From the cell containing the given text, extract its center point as (x, y) coordinate. 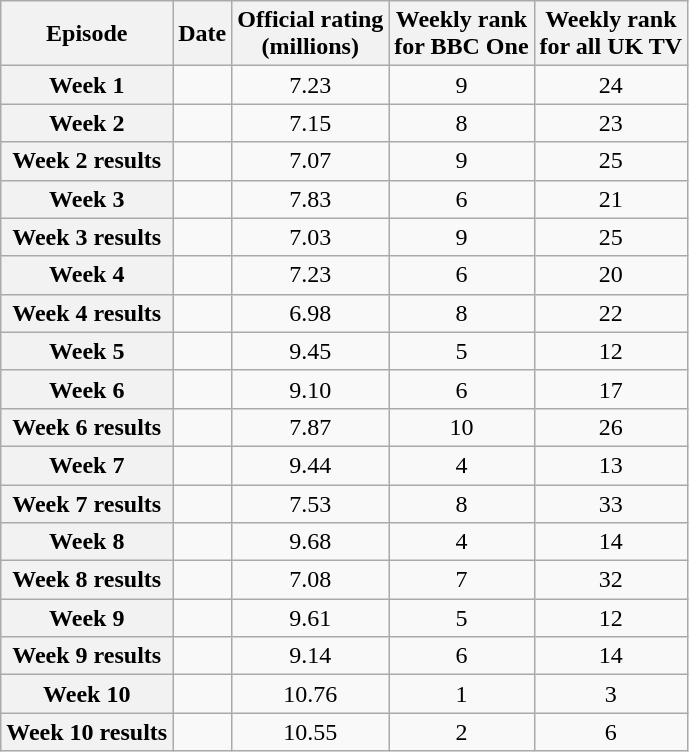
Weekly rankfor BBC One (462, 34)
3 (611, 694)
Week 3 (87, 199)
9.44 (310, 465)
26 (611, 427)
32 (611, 580)
7.07 (310, 161)
Week 10 (87, 694)
Week 2 (87, 123)
Episode (87, 34)
Official rating(millions) (310, 34)
10.55 (310, 732)
21 (611, 199)
7.53 (310, 503)
7.08 (310, 580)
Weekly rankfor all UK TV (611, 34)
9.68 (310, 542)
17 (611, 389)
7.87 (310, 427)
10 (462, 427)
Week 9 (87, 618)
9.45 (310, 351)
Week 7 (87, 465)
Date (202, 34)
Week 4 (87, 275)
7.03 (310, 237)
Week 4 results (87, 313)
7.15 (310, 123)
7 (462, 580)
9.14 (310, 656)
13 (611, 465)
9.61 (310, 618)
20 (611, 275)
2 (462, 732)
Week 5 (87, 351)
Week 1 (87, 85)
24 (611, 85)
7.83 (310, 199)
Week 3 results (87, 237)
23 (611, 123)
Week 9 results (87, 656)
Week 6 results (87, 427)
33 (611, 503)
Week 6 (87, 389)
9.10 (310, 389)
6.98 (310, 313)
10.76 (310, 694)
1 (462, 694)
Week 10 results (87, 732)
Week 2 results (87, 161)
Week 8 results (87, 580)
Week 8 (87, 542)
22 (611, 313)
Week 7 results (87, 503)
